Provide the [x, y] coordinate of the cell's center where the given text is located.  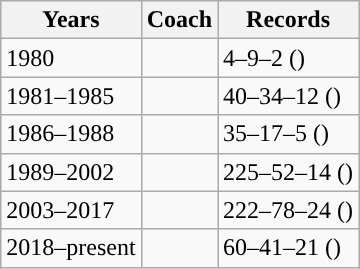
4–9–2 () [288, 58]
60–41–21 () [288, 248]
1981–1985 [71, 96]
Years [71, 20]
35–17–5 () [288, 134]
1980 [71, 58]
1989–2002 [71, 172]
Records [288, 20]
Coach [179, 20]
40–34–12 () [288, 96]
222–78–24 () [288, 210]
1986–1988 [71, 134]
225–52–14 () [288, 172]
2003–2017 [71, 210]
2018–present [71, 248]
